For the text-containing cell, return its midpoint in [X, Y] coordinate format. 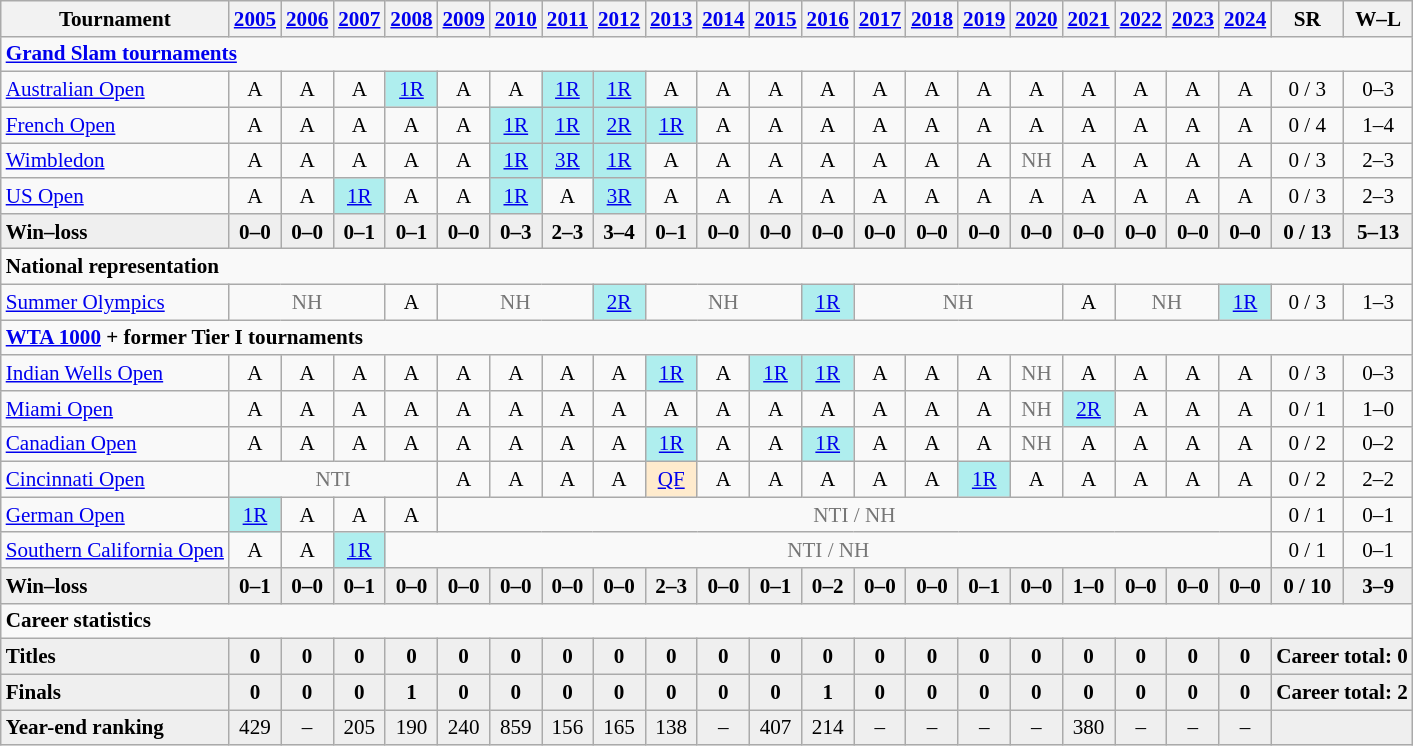
156 [568, 728]
3–4 [619, 230]
240 [464, 728]
National representation [707, 266]
0 / 13 [1307, 230]
French Open [115, 124]
2017 [880, 18]
2013 [671, 18]
Tournament [115, 18]
Wimbledon [115, 160]
Canadian Open [115, 444]
2021 [1088, 18]
German Open [115, 514]
US Open [115, 196]
2023 [1193, 18]
138 [671, 728]
Career statistics [707, 620]
Summer Olympics [115, 302]
407 [775, 728]
0 / 4 [1307, 124]
Year-end ranking [115, 728]
3–9 [1378, 586]
NTI [334, 480]
W–L [1378, 18]
2015 [775, 18]
2–2 [1378, 480]
0 / 10 [1307, 586]
2006 [307, 18]
2008 [411, 18]
Career total: 2 [1342, 692]
214 [828, 728]
2016 [828, 18]
Career total: 0 [1342, 656]
Australian Open [115, 90]
Titles [115, 656]
Finals [115, 692]
Indian Wells Open [115, 372]
2014 [723, 18]
429 [255, 728]
Cincinnati Open [115, 480]
WTA 1000 + former Tier I tournaments [707, 338]
2019 [984, 18]
2005 [255, 18]
190 [411, 728]
380 [1088, 728]
Southern California Open [115, 550]
859 [516, 728]
SR [1307, 18]
QF [671, 480]
2009 [464, 18]
1–4 [1378, 124]
2011 [568, 18]
165 [619, 728]
Miami Open [115, 408]
2010 [516, 18]
2020 [1036, 18]
Grand Slam tournaments [707, 54]
205 [359, 728]
5–13 [1378, 230]
2012 [619, 18]
2024 [1245, 18]
2022 [1141, 18]
2018 [932, 18]
1–3 [1378, 302]
2007 [359, 18]
